Locate the cell with the specified text and output its [x, y] center coordinate. 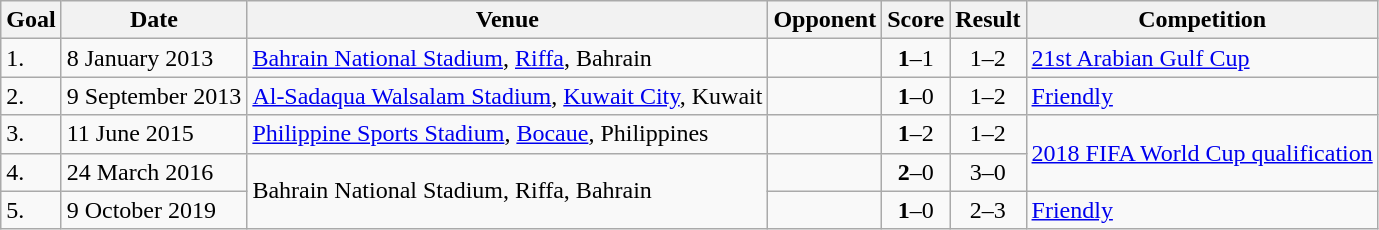
3. [31, 134]
5. [31, 210]
Opponent [825, 20]
2–0 [916, 172]
9 October 2019 [154, 210]
24 March 2016 [154, 172]
Result [988, 20]
2018 FIFA World Cup qualification [1202, 153]
Venue [508, 20]
4. [31, 172]
Philippine Sports Stadium, Bocaue, Philippines [508, 134]
2. [31, 96]
Date [154, 20]
Goal [31, 20]
8 January 2013 [154, 58]
Competition [1202, 20]
11 June 2015 [154, 134]
2–3 [988, 210]
9 September 2013 [154, 96]
1. [31, 58]
1–1 [916, 58]
21st Arabian Gulf Cup [1202, 58]
Al-Sadaqua Walsalam Stadium, Kuwait City, Kuwait [508, 96]
3–0 [988, 172]
Score [916, 20]
